Identify which cell holds the provided text, then report its [X, Y] central coordinate. 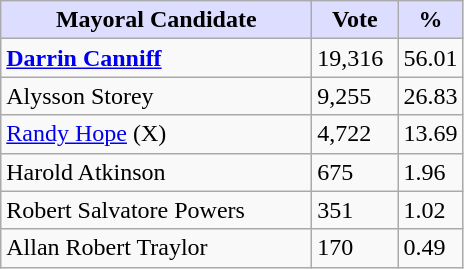
675 [355, 172]
170 [355, 248]
Robert Salvatore Powers [156, 210]
0.49 [430, 248]
1.02 [430, 210]
9,255 [355, 96]
26.83 [430, 96]
19,316 [355, 58]
% [430, 20]
Randy Hope (X) [156, 134]
13.69 [430, 134]
Darrin Canniff [156, 58]
4,722 [355, 134]
Vote [355, 20]
1.96 [430, 172]
Allan Robert Traylor [156, 248]
Mayoral Candidate [156, 20]
56.01 [430, 58]
351 [355, 210]
Harold Atkinson [156, 172]
Alysson Storey [156, 96]
